For the text-containing cell, return its midpoint in (x, y) coordinate format. 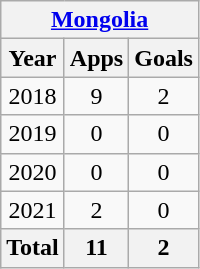
2020 (33, 172)
Year (33, 58)
9 (96, 96)
2018 (33, 96)
Goals (164, 58)
2019 (33, 134)
Total (33, 248)
Mongolia (100, 20)
2021 (33, 210)
11 (96, 248)
Apps (96, 58)
